From the cell containing the given text, extract its center point as [X, Y] coordinate. 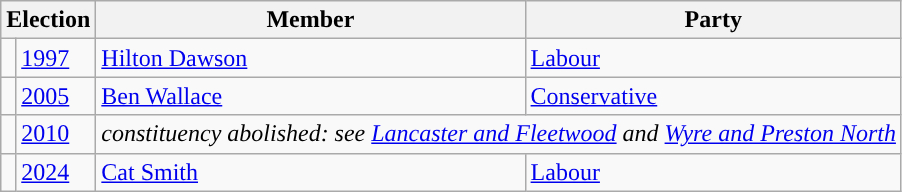
Hilton Dawson [310, 58]
2010 [56, 134]
Cat Smith [310, 172]
Election [48, 20]
Party [713, 20]
2024 [56, 172]
Ben Wallace [310, 96]
2005 [56, 96]
1997 [56, 58]
constituency abolished: see Lancaster and Fleetwood and Wyre and Preston North [499, 134]
Conservative [713, 96]
Member [310, 20]
